Identify which cell holds the provided text, then report its [x, y] central coordinate. 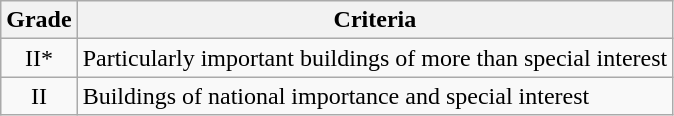
II [39, 96]
Criteria [375, 20]
Buildings of national importance and special interest [375, 96]
II* [39, 58]
Grade [39, 20]
Particularly important buildings of more than special interest [375, 58]
